Extract the [X, Y] coordinate from the center of the cell holding the provided text.  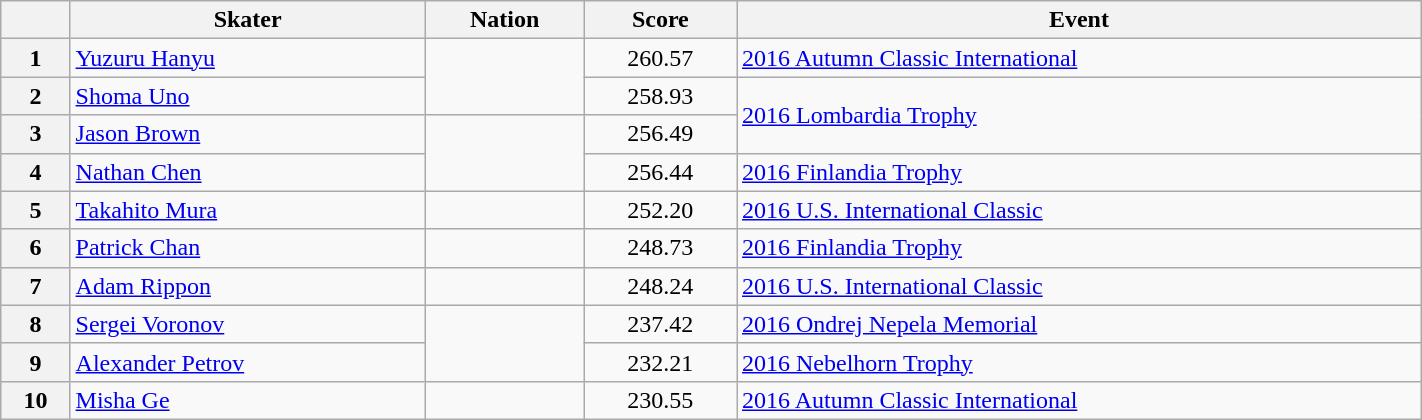
1 [36, 58]
260.57 [660, 58]
258.93 [660, 96]
2016 Ondrej Nepela Memorial [1078, 324]
Nathan Chen [248, 172]
Alexander Petrov [248, 362]
10 [36, 400]
230.55 [660, 400]
Patrick Chan [248, 248]
256.44 [660, 172]
Adam Rippon [248, 286]
232.21 [660, 362]
Skater [248, 20]
248.73 [660, 248]
256.49 [660, 134]
237.42 [660, 324]
248.24 [660, 286]
8 [36, 324]
2016 Nebelhorn Trophy [1078, 362]
2016 Lombardia Trophy [1078, 115]
Yuzuru Hanyu [248, 58]
6 [36, 248]
3 [36, 134]
2 [36, 96]
9 [36, 362]
4 [36, 172]
Nation [504, 20]
Score [660, 20]
252.20 [660, 210]
5 [36, 210]
Takahito Mura [248, 210]
Misha Ge [248, 400]
Event [1078, 20]
Sergei Voronov [248, 324]
7 [36, 286]
Jason Brown [248, 134]
Shoma Uno [248, 96]
